Detect which cell encompasses the target text, then output its (x, y) center coordinate. 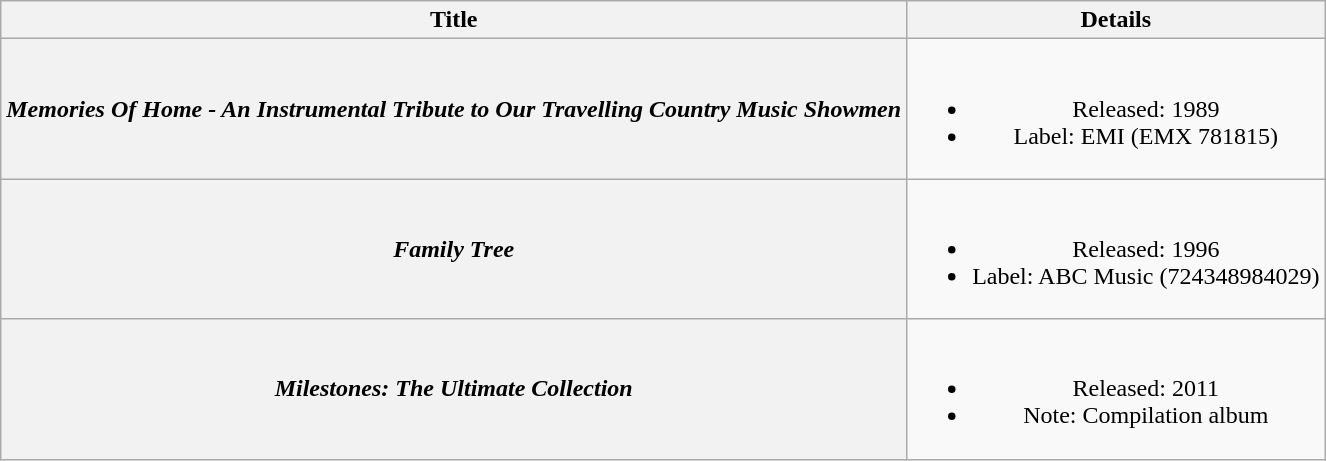
Family Tree (454, 249)
Title (454, 20)
Memories Of Home - An Instrumental Tribute to Our Travelling Country Music Showmen (454, 109)
Details (1116, 20)
Released: 1996Label: ABC Music (724348984029) (1116, 249)
Released: 2011Note: Compilation album (1116, 389)
Milestones: The Ultimate Collection (454, 389)
Released: 1989Label: EMI (EMX 781815) (1116, 109)
